For the text-containing cell, return its midpoint in [x, y] coordinate format. 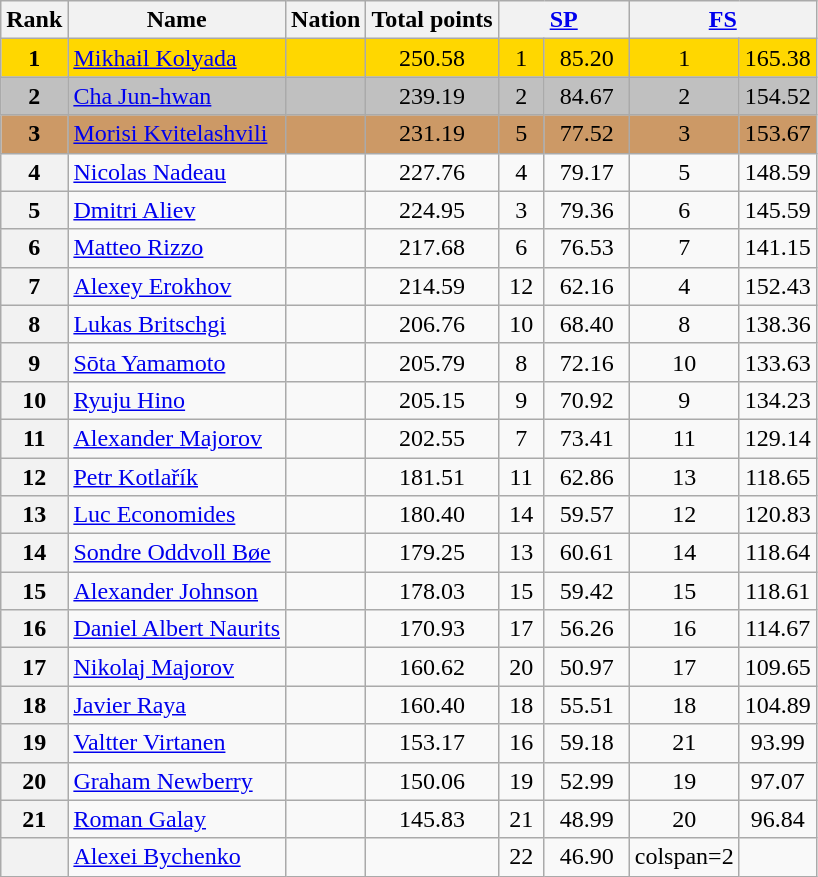
Alexander Johnson [177, 591]
214.59 [432, 286]
118.61 [778, 591]
Ryuju Hino [177, 400]
227.76 [432, 172]
Nicolas Nadeau [177, 172]
178.03 [432, 591]
59.57 [586, 515]
48.99 [586, 819]
145.59 [778, 210]
145.83 [432, 819]
60.61 [586, 553]
160.62 [432, 667]
79.17 [586, 172]
Nikolaj Majorov [177, 667]
62.86 [586, 477]
239.19 [432, 96]
154.52 [778, 96]
205.15 [432, 400]
colspan=2 [684, 857]
Total points [432, 20]
73.41 [586, 438]
96.84 [778, 819]
70.92 [586, 400]
206.76 [432, 324]
118.65 [778, 477]
59.18 [586, 743]
133.63 [778, 362]
Daniel Albert Naurits [177, 629]
Dmitri Aliev [177, 210]
Petr Kotlařík [177, 477]
55.51 [586, 705]
118.64 [778, 553]
141.15 [778, 248]
138.36 [778, 324]
97.07 [778, 781]
Sondre Oddvoll Bøe [177, 553]
150.06 [432, 781]
Cha Jun-hwan [177, 96]
50.97 [586, 667]
224.95 [432, 210]
SP [564, 20]
Lukas Britschgi [177, 324]
85.20 [586, 58]
165.38 [778, 58]
Matteo Rizzo [177, 248]
114.67 [778, 629]
Luc Economides [177, 515]
Morisi Kvitelashvili [177, 134]
153.17 [432, 743]
180.40 [432, 515]
84.67 [586, 96]
Nation [326, 20]
Roman Galay [177, 819]
Alexey Erokhov [177, 286]
231.19 [432, 134]
181.51 [432, 477]
93.99 [778, 743]
Graham Newberry [177, 781]
153.67 [778, 134]
22 [521, 857]
152.43 [778, 286]
72.16 [586, 362]
Name [177, 20]
68.40 [586, 324]
62.16 [586, 286]
Javier Raya [177, 705]
148.59 [778, 172]
Alexei Bychenko [177, 857]
Mikhail Kolyada [177, 58]
52.99 [586, 781]
79.36 [586, 210]
Rank [34, 20]
76.53 [586, 248]
Sōta Yamamoto [177, 362]
77.52 [586, 134]
179.25 [432, 553]
205.79 [432, 362]
56.26 [586, 629]
250.58 [432, 58]
202.55 [432, 438]
134.23 [778, 400]
129.14 [778, 438]
160.40 [432, 705]
120.83 [778, 515]
217.68 [432, 248]
59.42 [586, 591]
Valtter Virtanen [177, 743]
FS [722, 20]
109.65 [778, 667]
46.90 [586, 857]
104.89 [778, 705]
170.93 [432, 629]
Alexander Majorov [177, 438]
